Scan for the cell matching the given text and deliver its (X, Y) coordinate at center. 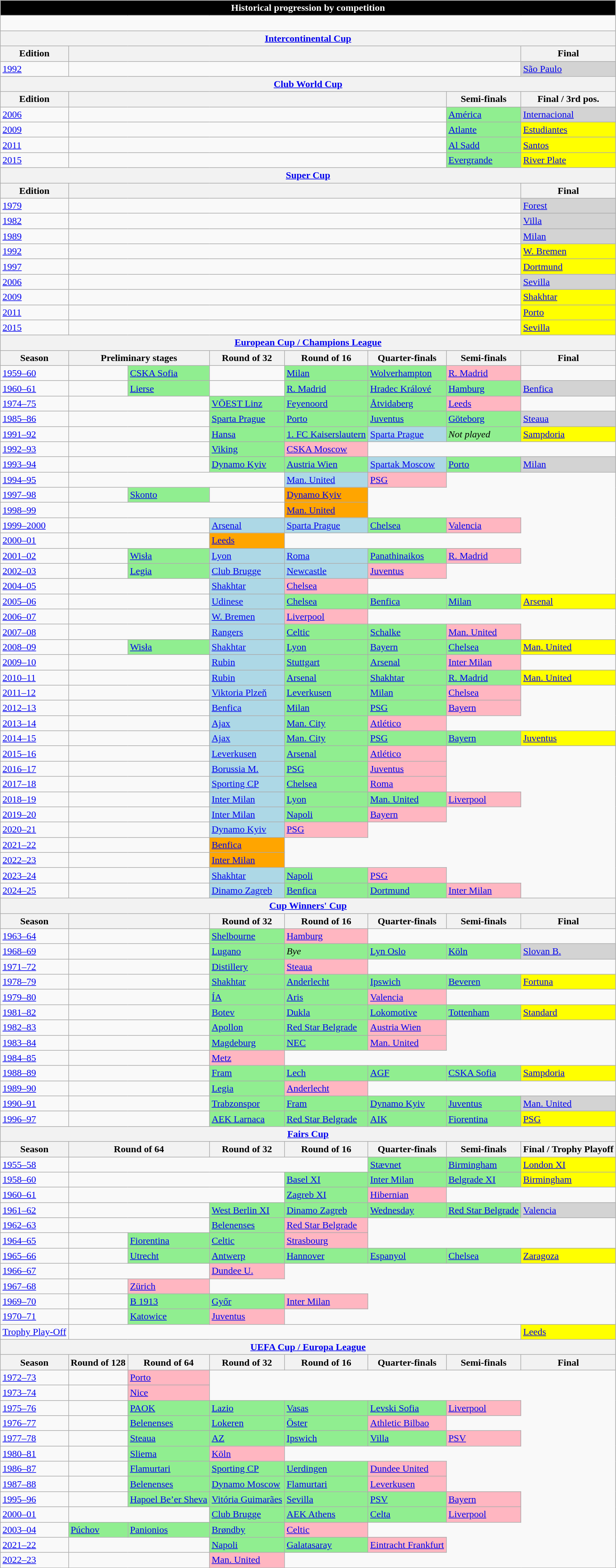
1979 (34, 206)
Tottenham (484, 1012)
1969–70 (34, 1301)
1999–2000 (34, 525)
Santos (568, 145)
Sliema (169, 1454)
Club World Cup (308, 84)
1982–83 (34, 1027)
Internacional (568, 114)
Spartak Moscow (407, 465)
1981–82 (34, 1012)
1955–58 (34, 1165)
Galatasaray (326, 1545)
Åtvidaberg (407, 403)
Lech (326, 1073)
European Cup / Champions League (308, 343)
Schalke (407, 632)
Hansa (247, 434)
2004–05 (34, 586)
1979–80 (34, 997)
Preliminary stages (139, 358)
1976–77 (34, 1423)
América (484, 114)
2015–16 (34, 754)
Slovan B. (568, 952)
2016–17 (34, 769)
Belgrade XI (484, 1180)
Lierse (169, 388)
Newcastle (326, 571)
1975–76 (34, 1408)
Brøndby (247, 1530)
Forest (568, 206)
1965–66 (34, 1256)
Atlante (484, 130)
Fairs Cup (308, 1134)
Fortuna (568, 982)
Al Sadd (484, 145)
2002–03 (34, 571)
Distillery (247, 967)
1989–90 (34, 1088)
Dynamo Moscow (247, 1484)
1966–67 (34, 1271)
São Paulo (568, 69)
2024–25 (34, 890)
1991–92 (34, 434)
2014–15 (34, 738)
1963–64 (34, 936)
Magdeburg (247, 1043)
Zürich (169, 1286)
Stuttgart (326, 662)
Athletic Bilbao (407, 1423)
1985–86 (34, 419)
1980–81 (34, 1454)
Borussia M. (247, 769)
1971–72 (34, 967)
Final / Trophy Playoff (568, 1149)
2010–11 (34, 678)
Győr (247, 1301)
Rangers (247, 632)
Apollon (247, 1027)
1988–89 (34, 1073)
Standard (568, 1012)
Cup Winners' Cup (308, 906)
Viktoria Plzeň (247, 693)
1998–99 (34, 510)
2017–18 (34, 784)
1984–85 (34, 1058)
Levski Sofia (407, 1408)
Beveren (484, 982)
Skonto (169, 495)
Basel XI (326, 1180)
Shelbourne (247, 936)
VÖEST Linz (247, 403)
Evergrande (484, 160)
Aris (326, 997)
Göteborg (484, 419)
Dundee U. (247, 1271)
1973–74 (34, 1392)
1978–79 (34, 982)
Lazio (247, 1408)
2013–14 (34, 723)
AIK (407, 1119)
2011–12 (34, 693)
1959–60 (34, 373)
1987–88 (34, 1484)
1977–78 (34, 1438)
Hapoel Be’er Sheva (169, 1499)
River Plate (568, 160)
1989 (34, 236)
2008–09 (34, 647)
Not played (484, 434)
Trophy Play-Off (34, 1332)
1996–97 (34, 1119)
Super Cup (308, 175)
Dukla (326, 1012)
Utrecht (169, 1256)
Stævnet (407, 1165)
NEC (326, 1043)
Katowice (169, 1317)
Öster (326, 1423)
Lokeren (247, 1423)
Antwerp (247, 1256)
1995–96 (34, 1499)
1962–63 (34, 1225)
Espanyol (407, 1256)
Estudiantes (568, 130)
Metz (247, 1058)
Wednesday (407, 1210)
Uerdingen (326, 1469)
CSKA Moscow (326, 449)
Panionios (169, 1530)
London XI (568, 1165)
Zaragoza (568, 1256)
1968–69 (34, 952)
Round of 128 (98, 1362)
Celta (407, 1514)
Lyn Oslo (407, 952)
1986–87 (34, 1469)
Historical progression by competition (308, 8)
1. FC Kaiserslautern (326, 434)
1970–71 (34, 1317)
Nice (169, 1392)
2006–07 (34, 616)
1993–94 (34, 465)
2001–02 (34, 556)
UEFA Cup / Europa League (308, 1347)
Intercontinental Cup (308, 38)
Trabzonspor (247, 1103)
Udinese (247, 601)
1997–98 (34, 495)
West Berlin XI (247, 1210)
1982 (34, 221)
AEK Larnaca (247, 1119)
2018–19 (34, 799)
Panathinaikos (407, 556)
Hannover (326, 1256)
1964–65 (34, 1241)
AGF (407, 1073)
Lokomotive (407, 1012)
Botev (247, 1012)
Viking (247, 449)
2009–10 (34, 662)
2023–24 (34, 875)
2005–06 (34, 601)
Feyenoord (326, 403)
1997 (34, 267)
Hibernian (407, 1195)
1967–68 (34, 1286)
Strasbourg (326, 1241)
Lugano (247, 952)
1994–95 (34, 480)
2007–08 (34, 632)
1974–75 (34, 403)
1961–62 (34, 1210)
2003–04 (34, 1530)
1990–91 (34, 1103)
2019–20 (34, 814)
B 1913 (169, 1301)
2020–21 (34, 830)
1992–93 (34, 449)
1958–60 (34, 1180)
Púchov (98, 1530)
Hradec Králové (407, 388)
Zagreb XI (326, 1195)
1983–84 (34, 1043)
2012–13 (34, 708)
PAOK (169, 1408)
1972–73 (34, 1377)
AEK Athens (326, 1514)
Final / 3rd pos. (568, 99)
AZ (247, 1438)
Vitória Guimarães (247, 1499)
Bye (326, 952)
Eintracht Frankfurt (407, 1545)
Dundee United (407, 1469)
ÍA (247, 997)
Wolverhampton (407, 373)
Vasas (326, 1408)
